Capture the cell that displays the provided text and extract its (X, Y) central coordinate. 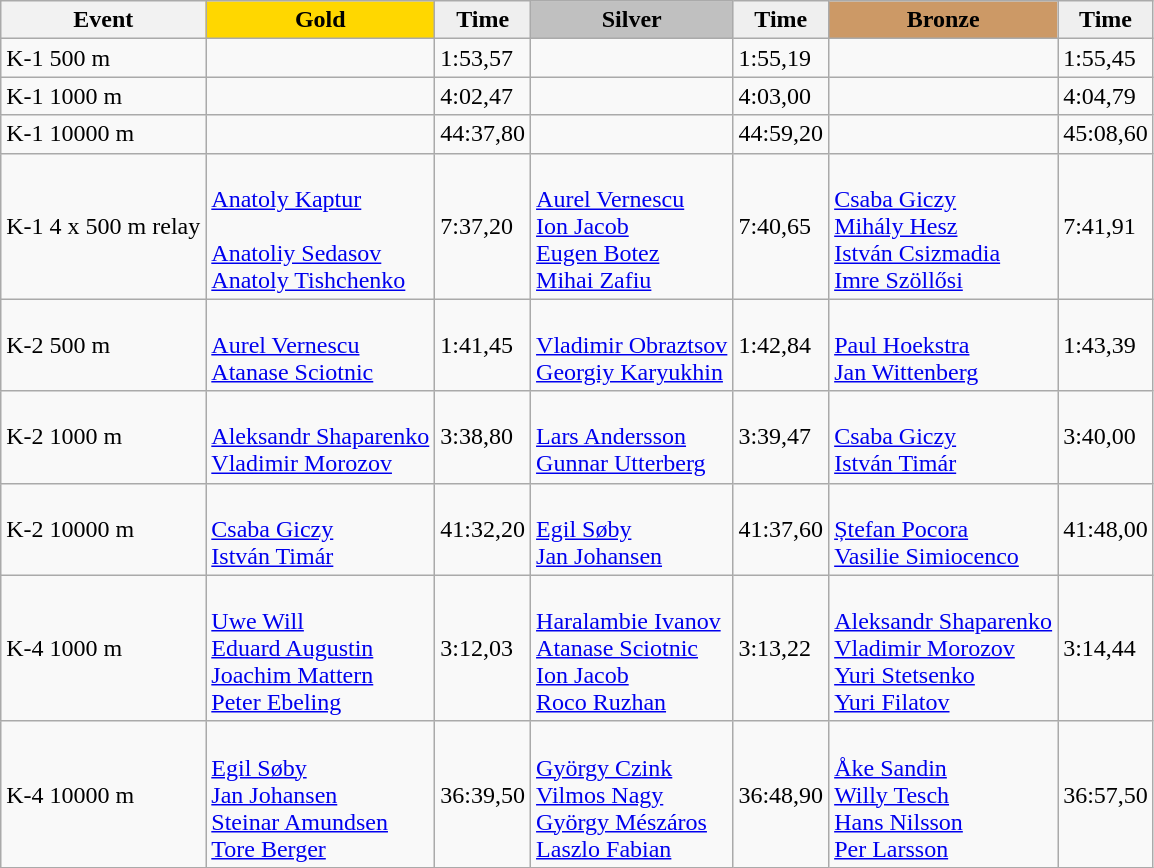
1:55,45 (1106, 58)
Paul HoekstraJan Wittenberg (944, 345)
7:40,65 (781, 226)
Ștefan PocoraVasilie Simiocenco (944, 529)
7:37,20 (483, 226)
4:04,79 (1106, 96)
Haralambie IvanovAtanase SciotnicIon JacobRoco Ruzhan (632, 648)
3:13,22 (781, 648)
1:41,45 (483, 345)
Egil SøbyJan Johansen (632, 529)
Egil SøbyJan JohansenSteinar AmundsenTore Berger (320, 794)
K-1 4 x 500 m relay (104, 226)
Aleksandr ShaparenkoVladimir Morozov (320, 437)
Event (104, 20)
1:55,19 (781, 58)
36:48,90 (781, 794)
Aurel VernescuAtanase Sciotnic (320, 345)
7:41,91 (1106, 226)
41:32,20 (483, 529)
Aleksandr ShaparenkoVladimir MorozovYuri StetsenkoYuri Filatov (944, 648)
György CzinkVilmos NagyGyörgy MészárosLaszlo Fabian (632, 794)
1:53,57 (483, 58)
41:37,60 (781, 529)
K-1 10000 m (104, 134)
45:08,60 (1106, 134)
K-4 1000 m (104, 648)
K-1 500 m (104, 58)
Bronze (944, 20)
4:03,00 (781, 96)
K-2 10000 m (104, 529)
Gold (320, 20)
1:43,39 (1106, 345)
Anatoly KapturAnatoliy SedasovAnatoly Tishchenko (320, 226)
Uwe WillEduard AugustinJoachim MatternPeter Ebeling (320, 648)
K-1 1000 m (104, 96)
44:37,80 (483, 134)
Lars AnderssonGunnar Utterberg (632, 437)
3:14,44 (1106, 648)
3:39,47 (781, 437)
Aurel VernescuIon JacobEugen BotezMihai Zafiu (632, 226)
36:57,50 (1106, 794)
44:59,20 (781, 134)
3:12,03 (483, 648)
K-2 1000 m (104, 437)
Åke SandinWilly TeschHans NilssonPer Larsson (944, 794)
1:42,84 (781, 345)
3:38,80 (483, 437)
Vladimir ObraztsovGeorgiy Karyukhin (632, 345)
41:48,00 (1106, 529)
4:02,47 (483, 96)
K-2 500 m (104, 345)
Csaba GiczyMihály HeszIstván CsizmadiaImre Szöllősi (944, 226)
K-4 10000 m (104, 794)
36:39,50 (483, 794)
Silver (632, 20)
3:40,00 (1106, 437)
